Capture the cell that displays the provided text and extract its (X, Y) central coordinate. 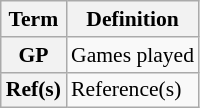
Ref(s) (34, 90)
GP (34, 55)
Reference(s) (132, 90)
Definition (132, 19)
Games played (132, 55)
Term (34, 19)
